For the text-containing cell, return its midpoint in [X, Y] coordinate format. 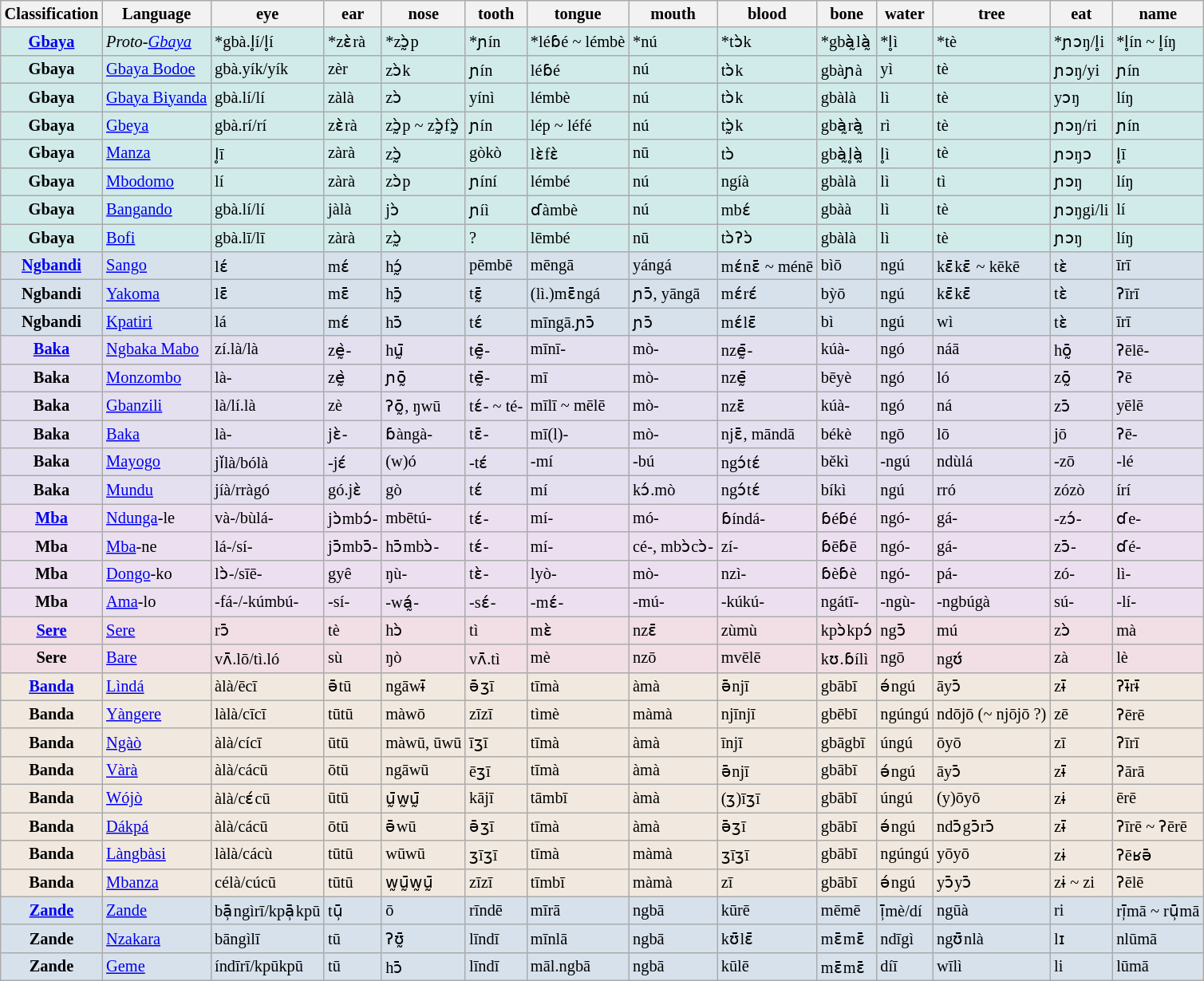
Proto-Gbaya [156, 41]
Mba-ne [156, 546]
mó- [673, 518]
lémbé [578, 182]
cé-, mbɔ̀cɔ̀- [673, 546]
zḛ̀ [353, 378]
ngɔ̄ [905, 630]
Làngbàsi [156, 855]
Lìndá [156, 686]
mà [1158, 630]
li [1081, 967]
ngʊ́ [991, 657]
zèr [353, 69]
jɛ̀- [353, 434]
-lí- [1158, 601]
lūmā [1158, 967]
Geme [156, 967]
bāngìlī [267, 938]
yōyō [991, 855]
àlà/cɛ́cū [267, 798]
mīnlā [578, 938]
tɛ̰̄ [496, 294]
Nzakara [156, 938]
Ama-lo [156, 601]
gbà̰l̥à̰ [847, 153]
-fá-/-kúmbú- [267, 601]
*zɔ̰̀p [423, 41]
ŋò [423, 657]
lá-/sí- [267, 546]
lɛ̄ [267, 294]
ngíà [768, 182]
írí [1158, 490]
w̰ṵ̄w̰ṵ̄ [423, 882]
mīnī- [578, 349]
nlūmā [1158, 938]
hɔ̰̄ [423, 294]
tū̹ [353, 911]
lép ~ léfé [578, 124]
-bú [673, 461]
léɓé [578, 69]
màwū, ūwū [423, 742]
ʔʊ̰̄ [423, 938]
mīrā [578, 911]
Manza [156, 153]
Gbanzili [156, 405]
ɲɔŋgi/li [1081, 209]
nzō [673, 657]
(w)ó [423, 461]
wì [991, 322]
ʔārā [1158, 770]
mɛ̀ [578, 630]
gó.jɛ̀ [353, 490]
zō̰ [1081, 378]
gbàɲà [847, 69]
ndɔ̄gɔ̄rɔ̄ [991, 826]
eat [1081, 14]
eye [267, 14]
tɛ̄- [496, 434]
ɗe- [1158, 518]
lémbè [578, 97]
njīnjī [768, 715]
ɲɔŋɔ [1081, 153]
yēlē [1158, 405]
lō [991, 434]
*ɲín [496, 41]
Wójò [156, 798]
Monzombo [156, 378]
làlà/cácù [267, 855]
gbà.yík/yík [267, 69]
-kúkú- [768, 601]
-sɛ́- [496, 601]
làlà/cīcī [267, 715]
békè [847, 434]
*zɛ̀rà [353, 41]
gbà.lī/lī [267, 238]
zà [1081, 657]
zózò [1081, 490]
gbàà [847, 209]
Yakoma [156, 294]
Classification [51, 14]
nzḛ̄- [768, 349]
wīlì [991, 967]
zɔ̄ [1081, 405]
mēngā [578, 265]
àlà/cícī [267, 742]
zó- [1081, 574]
zàlà [353, 97]
hɔ̰́ [423, 265]
ɓèɓè [847, 574]
(y)ōyō [991, 798]
tongue [578, 14]
Ndunga-le [156, 518]
gbà̰rà̰ [847, 124]
và-/bùlá- [267, 518]
Mbodomo [156, 182]
zḛ̀- [353, 349]
*gbà̰là̰ [847, 41]
-ngbúgà [991, 601]
ɓéɓé [847, 518]
lá [267, 322]
ngāwū [423, 770]
gbà.rí/rí [267, 124]
gòkò [496, 153]
rɔ̄ [267, 630]
zùmù [768, 630]
kājī [496, 798]
-tɛ́ [496, 461]
mɛ́rɛ́ [768, 294]
Mundu [156, 490]
ŋù- [423, 574]
zɔ̀k [423, 69]
ná [991, 405]
ʔē [1158, 378]
yɔŋ [1081, 97]
lēmbé [578, 238]
water [905, 14]
mī [578, 378]
Vàrà [156, 770]
Ngbaka Mabo [156, 349]
bíkì [847, 490]
ɗé- [1158, 546]
tɔ̀ [768, 153]
zí.là/là [267, 349]
lyò- [578, 574]
ɲɔŋ/ri [1081, 124]
tɛ́- ~ té- [496, 405]
ear [353, 14]
mīlī ~ mēlē [578, 405]
tɛ̀- [496, 574]
ʔō̰, ŋwū [423, 405]
ngátī- [847, 601]
Language [156, 14]
Dongo-ko [156, 574]
mīngā.ɲɔ̄ [578, 322]
ēʒī [496, 770]
rì [905, 124]
jō [1081, 434]
-ngù- [905, 601]
zɛ̀rà [353, 124]
mbɛ́ [768, 209]
ō [423, 911]
běkì [847, 461]
name [1158, 14]
Gbeya [156, 124]
ndùlá [991, 461]
tree [991, 14]
*ɲɔŋ/l̥i [1081, 41]
mī(l)- [578, 434]
Mayogo [156, 461]
l̥ì [905, 153]
gbāgbī [847, 742]
yì [905, 69]
? [496, 238]
zɔ̀p [423, 182]
-zɔ́- [1081, 518]
mè [578, 657]
gò [423, 490]
mɛ̄ [353, 294]
Gbaya Bodoe [156, 69]
jǐlà/bólà [267, 461]
blood [768, 14]
zɔ̰̀p ~ zɔ̰̀fɔ̰̀ [423, 124]
mbētú- [423, 518]
Bangando [156, 209]
ʔēlē [1158, 882]
mouth [673, 14]
rró [991, 490]
ndōjō (~ njōjō ?) [991, 715]
gyê [353, 574]
bỳō [847, 294]
mēmē [847, 911]
Yàngere [156, 715]
yínì [496, 97]
-sí- [353, 601]
ɓēɓē [847, 546]
díī [905, 967]
lɛ́ [267, 265]
*nú [673, 41]
mɛ́lɛ̄ [768, 322]
yángá [673, 265]
bā̹ngìrī/kpā̹kpū [267, 911]
là/lí.là [267, 405]
mɛ́nɛ̄ ~ ménē [768, 265]
lè [1158, 657]
vʌ̄.tì [496, 657]
gbēbī [847, 715]
kʊ̄lɛ̄ [768, 938]
*gbà.l̥í/l̥í [267, 41]
Sango [156, 265]
ngūà [991, 911]
ɓàngà- [423, 434]
māl.ngbā [578, 967]
célà/cúcū [267, 882]
sú- [1081, 601]
ī̹mè/dí [905, 911]
lɪ [1081, 938]
ʔīrē ~ ʔērē [1158, 826]
-ngú [905, 461]
màwō [423, 715]
kɛ̄kɛ̄ [991, 294]
*l̥ín ~ l̥íŋ [1158, 41]
jɔ̀mbɔ́- [353, 518]
ngʊ̄nlà [991, 938]
ɲíì [496, 209]
ngāwɨ̄ [423, 686]
Dákpá [156, 826]
índīrī/kpūkpū [267, 967]
hɔ̀ [423, 630]
pá- [991, 574]
ʔērē [1158, 715]
mú [991, 630]
ʔē- [1158, 434]
kʊ.ɓílì [847, 657]
Bofi [156, 238]
mvēlē [768, 657]
ɓíndá- [768, 518]
ndīgì [905, 938]
nzì- [768, 574]
*l̥ì [905, 41]
Mbanza [156, 882]
zí- [768, 546]
pēmbē [496, 265]
-mɛ́- [578, 601]
ɲíní [496, 182]
Bare [156, 657]
ri [1081, 911]
bìō [847, 265]
ə̄tū [353, 686]
kūrē [768, 911]
ōyō [991, 742]
īʒī [496, 742]
ɲɔ̄, yāngā [673, 294]
nose [423, 14]
jàlà [353, 209]
hō̰ [1081, 349]
mí [578, 490]
tɔ̀ʔɔ̀ [768, 238]
rīndē [496, 911]
tīmbī [578, 882]
ə̄wū [423, 826]
ɗàmbè [578, 209]
*tè [991, 41]
lɛ̀fɛ̀ [578, 153]
àlà/ēcī [267, 686]
tāmbī [578, 798]
sù [353, 657]
-zō [1081, 461]
kūlē [768, 967]
ɲɔŋ/yi [1081, 69]
-mú- [673, 601]
zɨ ~ zi [1081, 882]
kpɔ̀kpɔ́ [847, 630]
*tɔ̀k [768, 41]
ʔēlē- [1158, 349]
hɔ̄mbɔ̀- [423, 546]
njɛ̄, māndā [768, 434]
rī̹mā ~ rū̹mā [1158, 911]
kɔ́.mò [673, 490]
-wá̰- [423, 601]
ērē [1158, 798]
jɔ̀ [423, 209]
náā [991, 349]
lì- [1158, 574]
(ʒ)īʒī [768, 798]
-lé [1158, 461]
īnjī [768, 742]
zɔ̄- [1081, 546]
tìmè [578, 715]
ʔēʁə̄ [1158, 855]
*léɓé ~ lémbè [578, 41]
ʔɨ̄rɨ̄ [1158, 686]
zē [1081, 715]
tɔ̰̀k [768, 124]
tooth [496, 14]
Kpatiri [156, 322]
bì [847, 322]
-mí [578, 461]
yɔ̄yɔ̄ [991, 882]
Ngàò [156, 742]
hṵ̄ [423, 349]
lɔ̀-/sīē- [267, 574]
-jɛ́ [353, 461]
ɲɔ̄ [673, 322]
ló [991, 378]
bēyè [847, 378]
nzḛ̄ [768, 378]
wūwū [423, 855]
kɛ̄kɛ̄ ~ kēkē [991, 265]
vʌ̄.lō/tì.ló [267, 657]
ṵ̄w̰ṵ̄ [423, 798]
bone [847, 14]
(lì.)mɛ̄ngá [578, 294]
ɲō̰ [423, 378]
Gbaya Biyanda [156, 97]
jíà/rràgó [267, 490]
zè [353, 405]
jɔ̄mbɔ̄- [353, 546]
